Extract the (x, y) coordinate from the center of the cell holding the provided text.  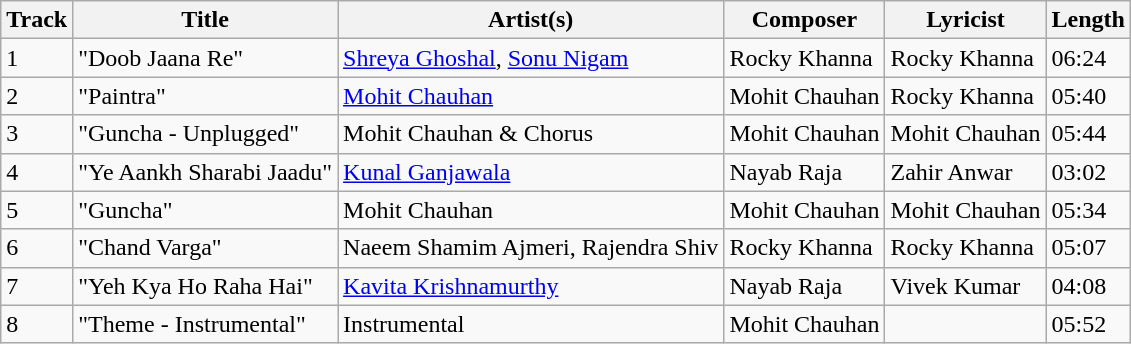
05:40 (1088, 96)
2 (37, 96)
7 (37, 286)
"Ye Aankh Sharabi Jaadu" (206, 172)
5 (37, 210)
05:34 (1088, 210)
05:44 (1088, 134)
06:24 (1088, 58)
"Chand Varga" (206, 248)
"Yeh Kya Ho Raha Hai" (206, 286)
Naeem Shamim Ajmeri, Rajendra Shiv (531, 248)
"Paintra" (206, 96)
05:52 (1088, 324)
Track (37, 20)
"Guncha - Unplugged" (206, 134)
Kunal Ganjawala (531, 172)
Kavita Krishnamurthy (531, 286)
05:07 (1088, 248)
"Guncha" (206, 210)
Instrumental (531, 324)
Mohit Chauhan & Chorus (531, 134)
"Theme - Instrumental" (206, 324)
1 (37, 58)
Lyricist (966, 20)
Vivek Kumar (966, 286)
"Doob Jaana Re" (206, 58)
Zahir Anwar (966, 172)
04:08 (1088, 286)
Artist(s) (531, 20)
6 (37, 248)
4 (37, 172)
3 (37, 134)
Shreya Ghoshal, Sonu Nigam (531, 58)
Title (206, 20)
03:02 (1088, 172)
Composer (804, 20)
Length (1088, 20)
8 (37, 324)
